Provide the [x, y] coordinate of the cell's center where the given text is located.  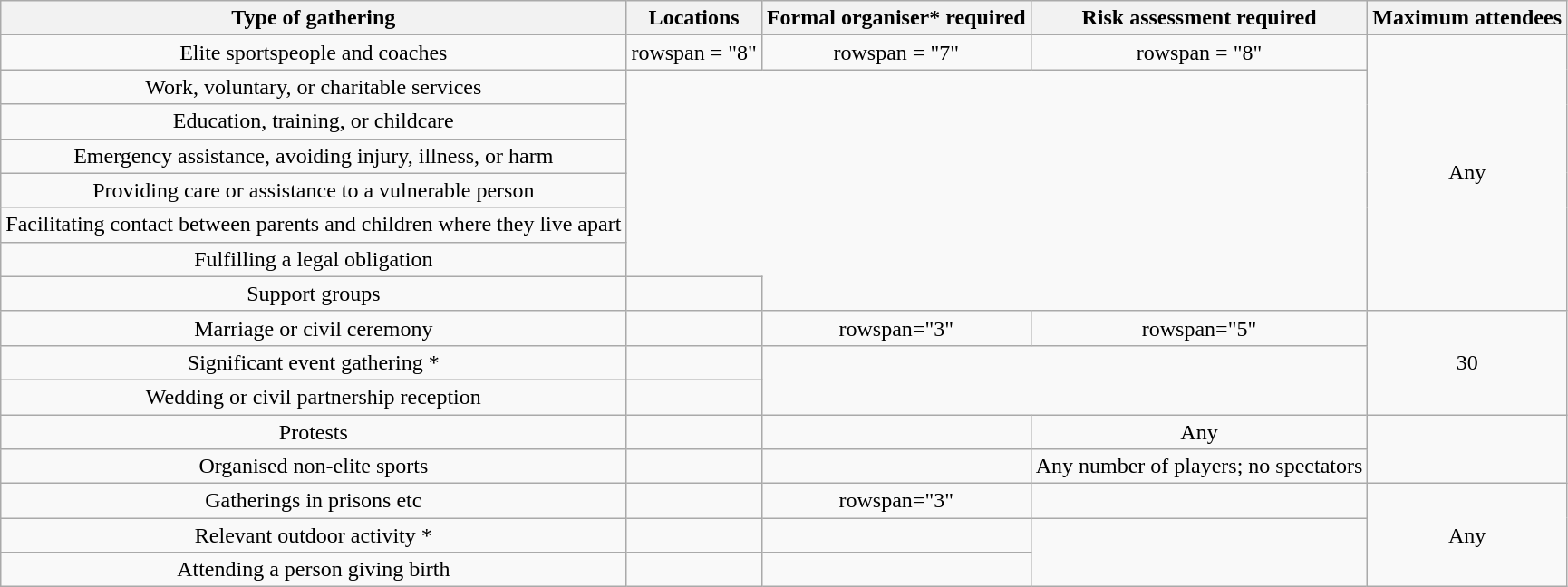
Formal organiser* required [895, 18]
Wedding or civil partnership reception [314, 397]
Fulfilling a legal obligation [314, 259]
Any number of players; no spectators [1199, 467]
Facilitating contact between parents and children where they live apart [314, 225]
rowspan="5" [1199, 328]
Significant event gathering * [314, 362]
Risk assessment required [1199, 18]
Elite sportspeople and coaches [314, 53]
Type of gathering [314, 18]
Organised non-elite sports [314, 467]
Maximum attendees [1467, 18]
Work, voluntary, or charitable services [314, 87]
Gatherings in prisons etc [314, 501]
30 [1467, 362]
Attending a person giving birth [314, 570]
Protests [314, 432]
Relevant outdoor activity * [314, 535]
Locations [694, 18]
Education, training, or childcare [314, 121]
rowspan = "7" [895, 53]
Support groups [314, 293]
Emergency assistance, avoiding injury, illness, or harm [314, 156]
Providing care or assistance to a vulnerable person [314, 190]
Marriage or civil ceremony [314, 328]
